For the text-containing cell, return its midpoint in (x, y) coordinate format. 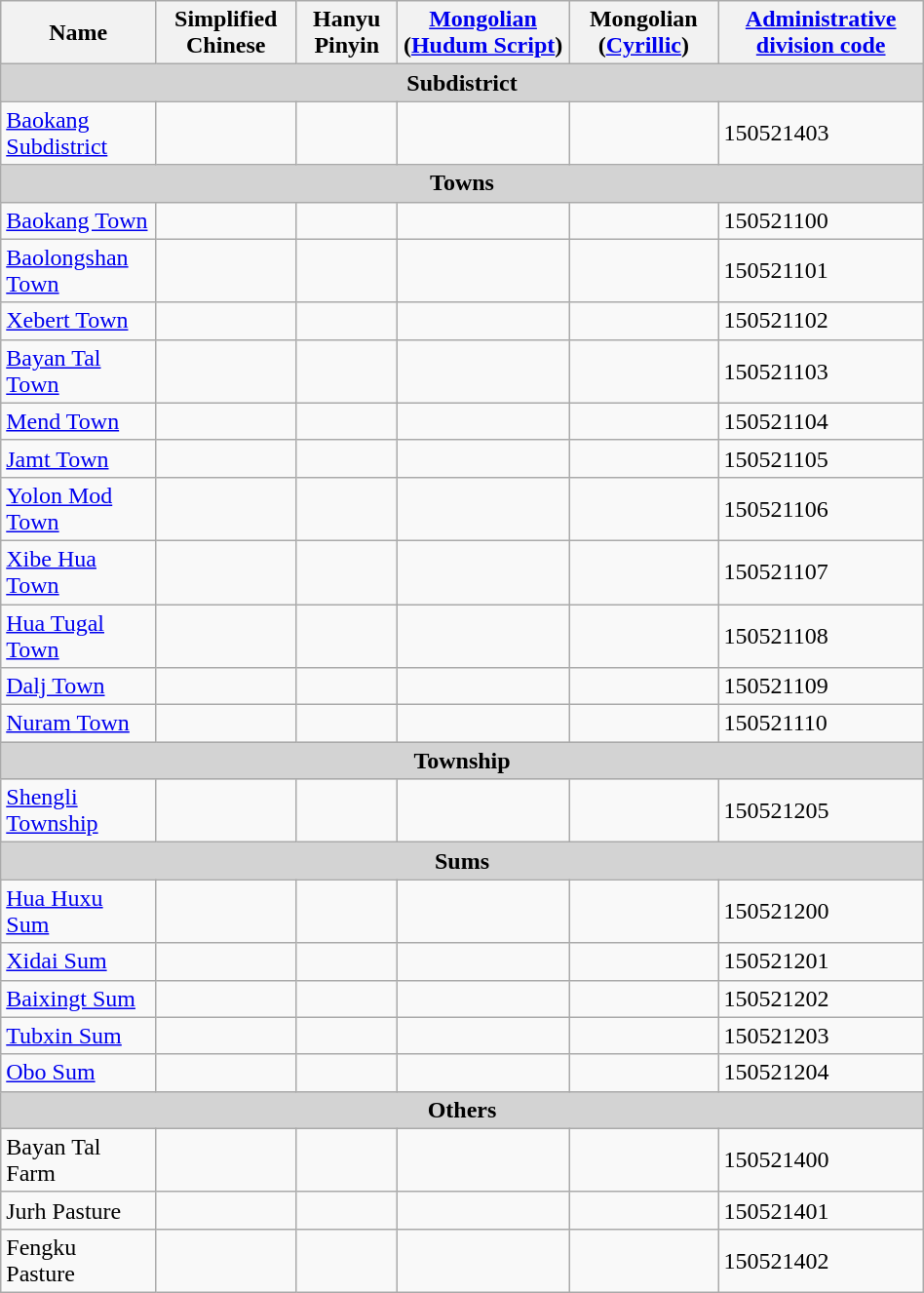
150521100 (821, 220)
Others (462, 1110)
150521104 (821, 421)
Tubxin Sum (78, 1036)
150521204 (821, 1073)
150521103 (821, 371)
150521400 (821, 1160)
150521200 (821, 911)
Township (462, 761)
Towns (462, 183)
Hua Tugal Town (78, 636)
Obo Sum (78, 1073)
Xebert Town (78, 321)
150521202 (821, 999)
150521401 (821, 1210)
Shengli Township (78, 811)
Subdistrict (462, 83)
150521109 (821, 686)
Jurh Pasture (78, 1210)
Mongolian (Cyrillic) (644, 33)
Name (78, 33)
Baokang Town (78, 220)
Bayan Tal Town (78, 371)
Xidai Sum (78, 961)
150521205 (821, 811)
Simplified Chinese (226, 33)
150521110 (821, 724)
Hua Huxu Sum (78, 911)
Bayan Tal Farm (78, 1160)
Dalj Town (78, 686)
150521105 (821, 458)
Mend Town (78, 421)
Sums (462, 861)
Fengku Pasture (78, 1260)
150521403 (821, 133)
Hanyu Pinyin (347, 33)
Mongolian (Hudum Script) (483, 33)
150521106 (821, 509)
Baokang Subdistrict (78, 133)
150521102 (821, 321)
Jamt Town (78, 458)
Nuram Town (78, 724)
150521203 (821, 1036)
Administrative division code (821, 33)
150521107 (821, 571)
Baixingt Sum (78, 999)
Baolongshan Town (78, 271)
Yolon Mod Town (78, 509)
150521402 (821, 1260)
150521108 (821, 636)
Xibe Hua Town (78, 571)
150521101 (821, 271)
150521201 (821, 961)
